From the cell containing the given text, extract its center point as (x, y) coordinate. 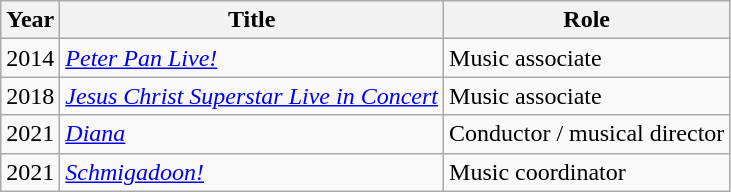
2018 (30, 96)
Role (587, 20)
Peter Pan Live! (252, 58)
Jesus Christ Superstar Live in Concert (252, 96)
Conductor / musical director (587, 134)
Title (252, 20)
Music coordinator (587, 172)
2014 (30, 58)
Diana (252, 134)
Schmigadoon! (252, 172)
Year (30, 20)
